Find where the given text appears and provide that cell's center as (x, y) coordinate. 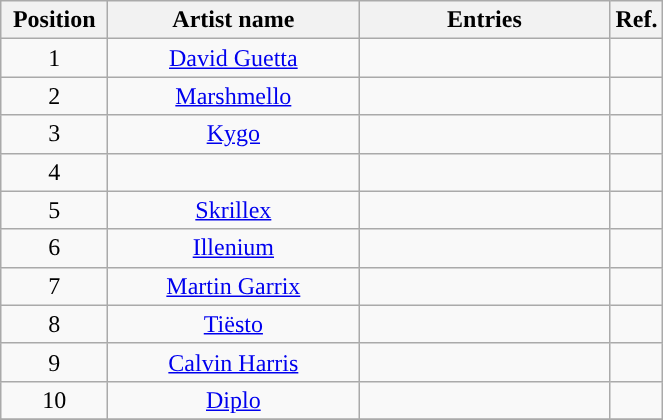
Skrillex (234, 210)
Kygo (234, 134)
7 (54, 286)
9 (54, 362)
6 (54, 248)
Martin Garrix (234, 286)
Diplo (234, 400)
8 (54, 324)
1 (54, 58)
3 (54, 134)
4 (54, 172)
Marshmello (234, 96)
Tiësto (234, 324)
Entries (484, 20)
5 (54, 210)
David Guetta (234, 58)
Artist name (234, 20)
Illenium (234, 248)
Ref. (636, 20)
Position (54, 20)
Calvin Harris (234, 362)
10 (54, 400)
2 (54, 96)
